Identify which cell holds the provided text, then report its (X, Y) central coordinate. 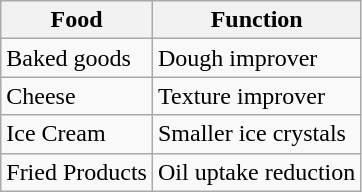
Smaller ice crystals (256, 134)
Texture improver (256, 96)
Function (256, 20)
Cheese (77, 96)
Fried Products (77, 172)
Ice Cream (77, 134)
Dough improver (256, 58)
Oil uptake reduction (256, 172)
Food (77, 20)
Baked goods (77, 58)
